Return (X, Y) of the center of cell containing provided text 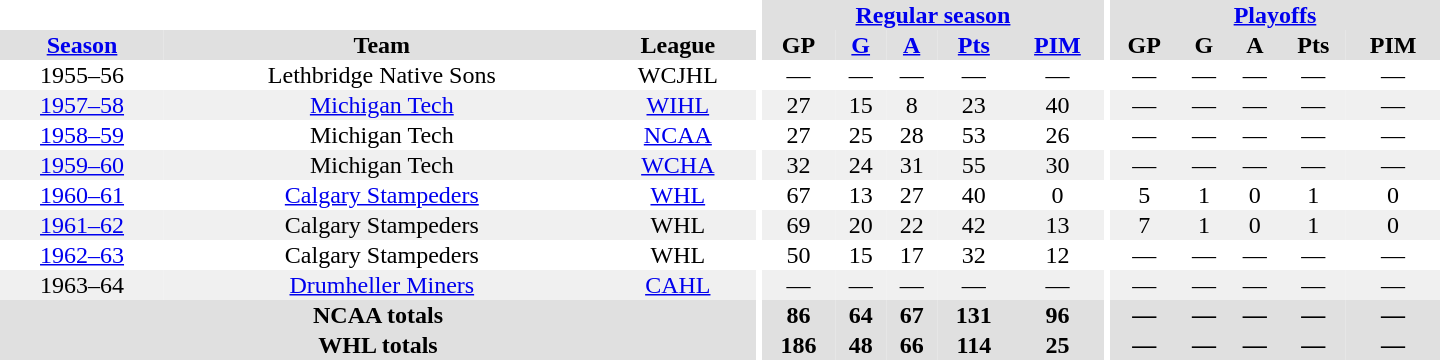
66 (912, 345)
5 (1144, 195)
131 (974, 315)
186 (799, 345)
23 (974, 105)
1957–58 (82, 105)
1963–64 (82, 285)
Regular season (934, 15)
50 (799, 255)
114 (974, 345)
WCHA (678, 165)
64 (860, 315)
1955–56 (82, 75)
69 (799, 225)
1962–63 (82, 255)
96 (1058, 315)
30 (1058, 165)
League (678, 45)
NCAA totals (378, 315)
WHL totals (378, 345)
1961–62 (82, 225)
1959–60 (82, 165)
86 (799, 315)
55 (974, 165)
Lethbridge Native Sons (382, 75)
31 (912, 165)
CAHL (678, 285)
Season (82, 45)
53 (974, 135)
8 (912, 105)
22 (912, 225)
48 (860, 345)
26 (1058, 135)
12 (1058, 255)
17 (912, 255)
NCAA (678, 135)
WCJHL (678, 75)
1960–61 (82, 195)
1958–59 (82, 135)
Playoffs (1275, 15)
7 (1144, 225)
20 (860, 225)
42 (974, 225)
WIHL (678, 105)
24 (860, 165)
Drumheller Miners (382, 285)
28 (912, 135)
Team (382, 45)
